Output the [x, y] coordinate of the center of the cell containing the given text.  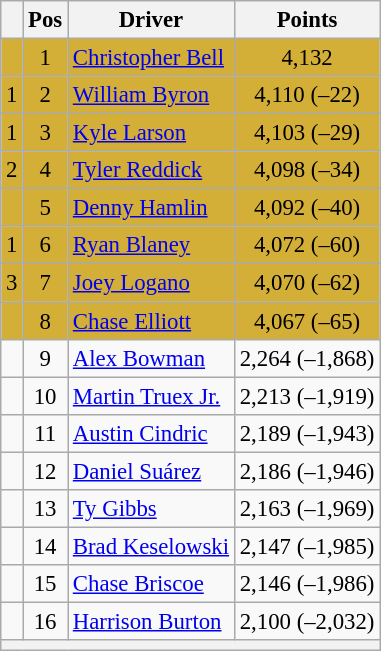
Denny Hamlin [152, 208]
12 [46, 471]
2,264 (–1,868) [306, 358]
Kyle Larson [152, 133]
2,189 (–1,943) [306, 433]
Chase Elliott [152, 321]
2,146 (–1,986) [306, 584]
9 [46, 358]
6 [46, 245]
13 [46, 509]
Tyler Reddick [152, 170]
4,072 (–60) [306, 245]
Daniel Suárez [152, 471]
2,186 (–1,946) [306, 471]
2,213 (–1,919) [306, 396]
Joey Logano [152, 283]
Alex Bowman [152, 358]
Christopher Bell [152, 58]
7 [46, 283]
4,070 (–62) [306, 283]
15 [46, 584]
Ryan Blaney [152, 245]
Pos [46, 20]
Harrison Burton [152, 621]
2,163 (–1,969) [306, 509]
2,147 (–1,985) [306, 546]
Chase Briscoe [152, 584]
5 [46, 208]
4,132 [306, 58]
2,100 (–2,032) [306, 621]
10 [46, 396]
4,110 (–22) [306, 95]
William Byron [152, 95]
Driver [152, 20]
Austin Cindric [152, 433]
4,103 (–29) [306, 133]
4 [46, 170]
Brad Keselowski [152, 546]
8 [46, 321]
4,067 (–65) [306, 321]
Points [306, 20]
16 [46, 621]
Ty Gibbs [152, 509]
Martin Truex Jr. [152, 396]
14 [46, 546]
11 [46, 433]
4,098 (–34) [306, 170]
4,092 (–40) [306, 208]
